Scan for the cell matching the given text and deliver its [x, y] coordinate at center. 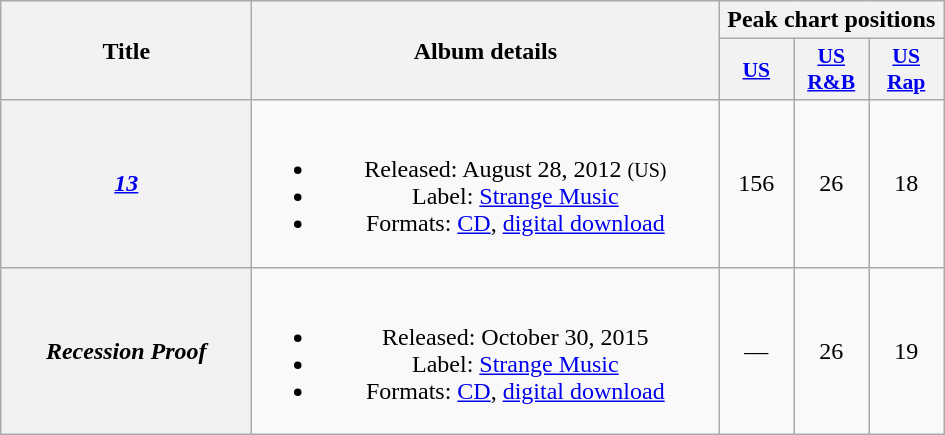
13 [126, 184]
Album details [486, 50]
Peak chart positions [832, 20]
Title [126, 50]
Released: August 28, 2012 (US)Label: Strange MusicFormats: CD, digital download [486, 184]
— [756, 350]
Released: October 30, 2015Label: Strange MusicFormats: CD, digital download [486, 350]
156 [756, 184]
Recession Proof [126, 350]
US [756, 70]
19 [906, 350]
18 [906, 184]
US R&B [832, 70]
USRap [906, 70]
